Return (x, y) of the center of cell containing provided text 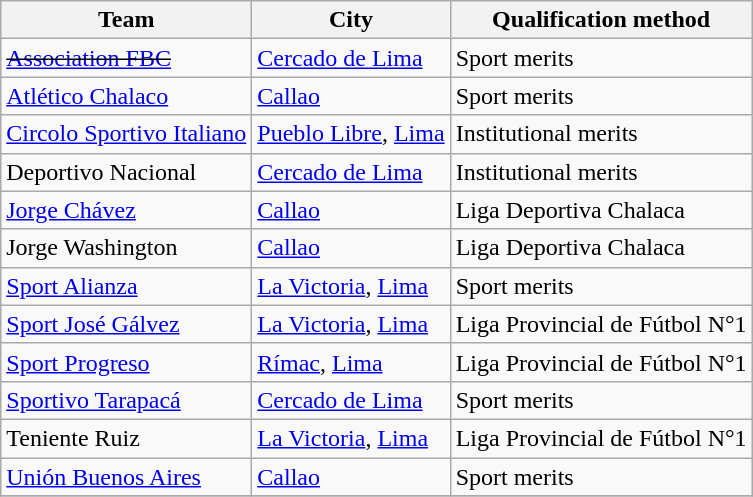
Atlético Chalaco (126, 96)
Teniente Ruiz (126, 438)
Jorge Washington (126, 248)
Sport Alianza (126, 286)
Jorge Chávez (126, 210)
Sportivo Tarapacá (126, 400)
Sport José Gálvez (126, 324)
Association FBC (126, 58)
Sport Progreso (126, 362)
City (351, 20)
Pueblo Libre, Lima (351, 134)
Unión Buenos Aires (126, 477)
Circolo Sportivo Italiano (126, 134)
Team (126, 20)
Deportivo Nacional (126, 172)
Qualification method (601, 20)
Rímac, Lima (351, 362)
